Detect which cell encompasses the target text, then output its [x, y] center coordinate. 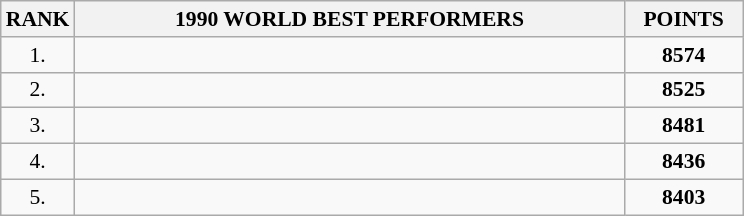
1. [38, 55]
8403 [684, 197]
8436 [684, 162]
8481 [684, 126]
4. [38, 162]
RANK [38, 19]
2. [38, 90]
3. [38, 126]
5. [38, 197]
8574 [684, 55]
8525 [684, 90]
1990 WORLD BEST PERFORMERS [349, 19]
POINTS [684, 19]
